Scan for the cell matching the given text and deliver its [x, y] coordinate at center. 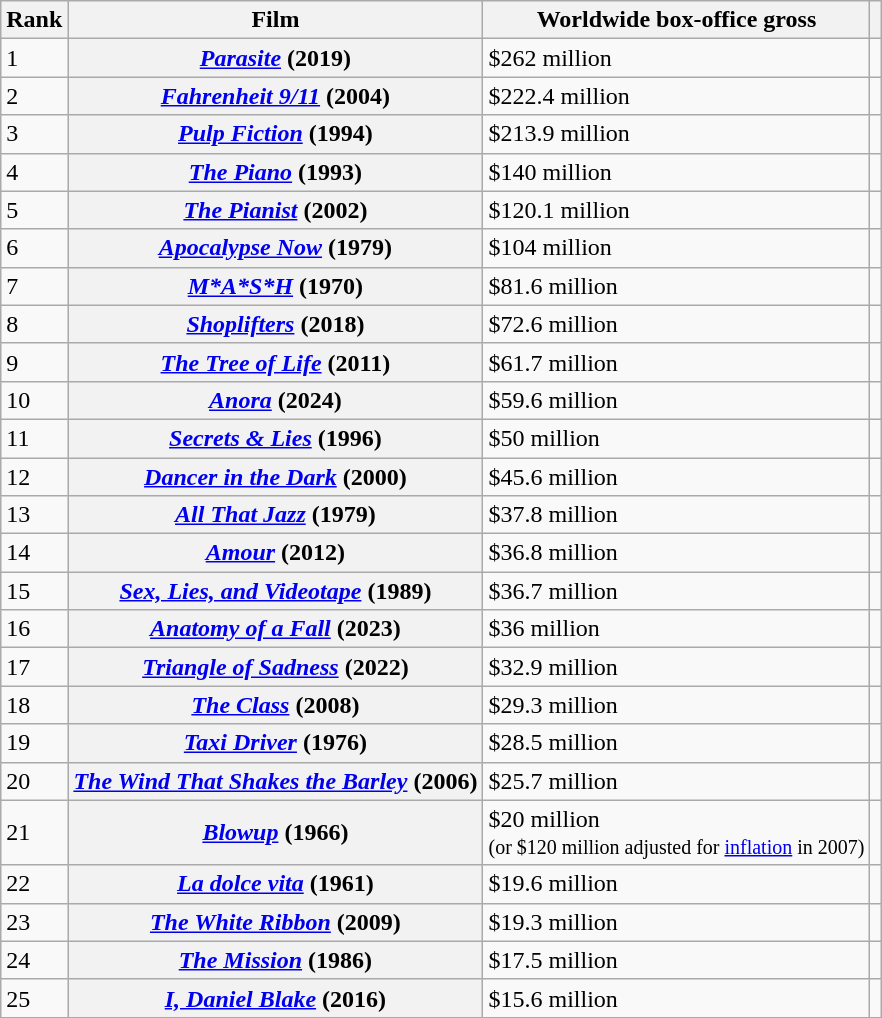
14 [34, 553]
Anatomy of a Fall (2023) [276, 629]
$50 million [676, 438]
19 [34, 743]
9 [34, 362]
Pulp Fiction (1994) [276, 134]
All That Jazz (1979) [276, 515]
$20 million (or $120 million adjusted for inflation in 2007) [676, 832]
24 [34, 960]
$17.5 million [676, 960]
Anora (2024) [276, 400]
The Pianist (2002) [276, 210]
$15.6 million [676, 998]
15 [34, 591]
10 [34, 400]
Fahrenheit 9/11 (2004) [276, 96]
Amour (2012) [276, 553]
The Wind That Shakes the Barley (2006) [276, 781]
$81.6 million [676, 286]
La dolce vita (1961) [276, 884]
7 [34, 286]
Parasite (2019) [276, 58]
$213.9 million [676, 134]
22 [34, 884]
$36 million [676, 629]
Secrets & Lies (1996) [276, 438]
18 [34, 705]
$19.3 million [676, 922]
$36.8 million [676, 553]
$36.7 million [676, 591]
3 [34, 134]
Film [276, 20]
Apocalypse Now (1979) [276, 248]
12 [34, 477]
$37.8 million [676, 515]
$19.6 million [676, 884]
2 [34, 96]
Worldwide box-office gross [676, 20]
I, Daniel Blake (2016) [276, 998]
21 [34, 832]
$120.1 million [676, 210]
$59.6 million [676, 400]
20 [34, 781]
8 [34, 324]
23 [34, 922]
$25.7 million [676, 781]
Shoplifters (2018) [276, 324]
$28.5 million [676, 743]
$140 million [676, 172]
$72.6 million [676, 324]
25 [34, 998]
5 [34, 210]
1 [34, 58]
16 [34, 629]
The Mission (1986) [276, 960]
4 [34, 172]
M*A*S*H (1970) [276, 286]
Sex, Lies, and Videotape (1989) [276, 591]
Rank [34, 20]
$45.6 million [676, 477]
$222.4 million [676, 96]
$29.3 million [676, 705]
Blowup (1966) [276, 832]
Dancer in the Dark (2000) [276, 477]
11 [34, 438]
The White Ribbon (2009) [276, 922]
6 [34, 248]
The Tree of Life (2011) [276, 362]
$262 million [676, 58]
17 [34, 667]
$32.9 million [676, 667]
13 [34, 515]
$61.7 million [676, 362]
Triangle of Sadness (2022) [276, 667]
The Piano (1993) [276, 172]
$104 million [676, 248]
The Class (2008) [276, 705]
Taxi Driver (1976) [276, 743]
